Extract the (x, y) coordinate from the center of the cell holding the provided text.  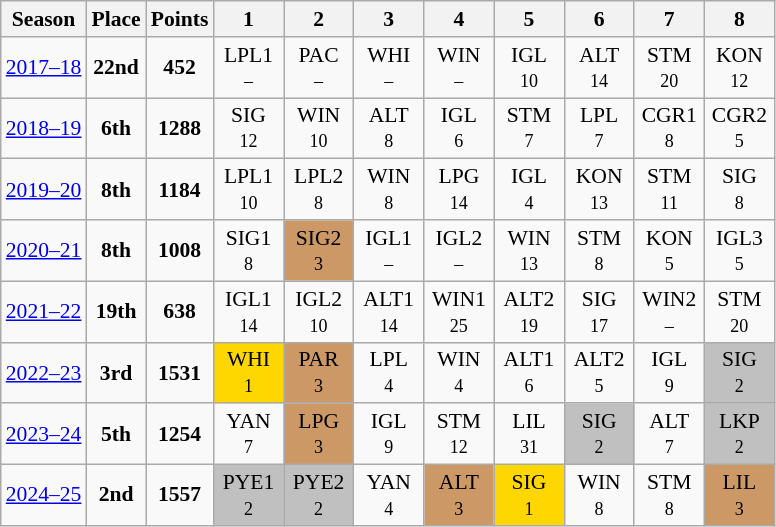
SIG8 (739, 190)
1184 (180, 190)
2018–19 (44, 128)
2020–21 (44, 250)
SIG1 (529, 496)
ALT8 (389, 128)
2024–25 (44, 496)
Season (44, 19)
638 (180, 312)
LPL7 (599, 128)
LPL28 (319, 190)
LPL110 (248, 190)
5th (116, 434)
WIN10 (319, 128)
2023–24 (44, 434)
5 (529, 19)
7 (669, 19)
1 (248, 19)
CGR18 (669, 128)
IGL10 (529, 68)
SIG18 (248, 250)
ALT16 (529, 372)
8 (739, 19)
ALT114 (389, 312)
CGR25 (739, 128)
WIN4 (459, 372)
PYE22 (319, 496)
LIL3 (739, 496)
ALT3 (459, 496)
6 (599, 19)
WIN2– (669, 312)
SIG12 (248, 128)
1008 (180, 250)
LKP2 (739, 434)
LPL1– (248, 68)
WHI– (389, 68)
LPG3 (319, 434)
IGL210 (319, 312)
ALT7 (669, 434)
22nd (116, 68)
PAR3 (319, 372)
PYE12 (248, 496)
KON12 (739, 68)
SIG23 (319, 250)
2021–22 (44, 312)
6th (116, 128)
LPL4 (389, 372)
19th (116, 312)
YAN7 (248, 434)
452 (180, 68)
2nd (116, 496)
PAC– (319, 68)
3 (389, 19)
1288 (180, 128)
1254 (180, 434)
ALT25 (599, 372)
ALT14 (599, 68)
IGL35 (739, 250)
IGL4 (529, 190)
LIL31 (529, 434)
IGL1– (389, 250)
IGL2– (459, 250)
Points (180, 19)
LPG14 (459, 190)
WIN– (459, 68)
WHI1 (248, 372)
4 (459, 19)
YAN4 (389, 496)
2 (319, 19)
ALT219 (529, 312)
3rd (116, 372)
IGL6 (459, 128)
1531 (180, 372)
SIG17 (599, 312)
WIN125 (459, 312)
2022–23 (44, 372)
IGL114 (248, 312)
KON5 (669, 250)
STM12 (459, 434)
STM7 (529, 128)
STM11 (669, 190)
KON13 (599, 190)
1557 (180, 496)
WIN13 (529, 250)
Place (116, 19)
2017–18 (44, 68)
2019–20 (44, 190)
